Scan for the cell matching the given text and deliver its (X, Y) coordinate at center. 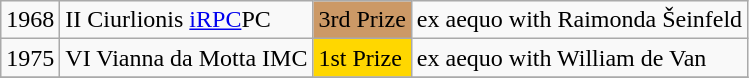
ex aequo with William de Van (579, 58)
1968 (30, 20)
1975 (30, 58)
3rd Prize (362, 20)
VI Vianna da Motta IMC (186, 58)
1st Prize (362, 58)
ex aequo with Raimonda Šeinfeld (579, 20)
II Ciurlionis iRPCPC (186, 20)
